Scan for the cell matching the given text and deliver its [X, Y] coordinate at center. 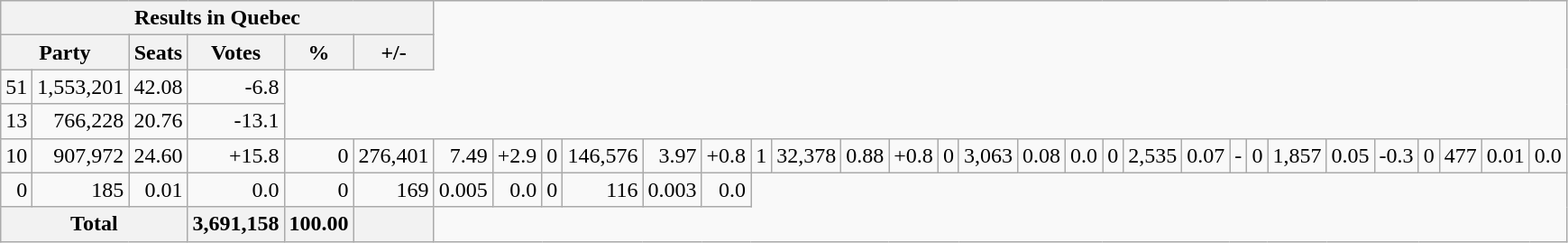
169 [393, 190]
7.49 [463, 155]
10 [16, 155]
Votes [236, 52]
+2.9 [518, 155]
766,228 [81, 121]
32,378 [806, 155]
3,063 [988, 155]
146,576 [602, 155]
-6.8 [236, 87]
- [1239, 155]
+/- [393, 52]
2,535 [1152, 155]
42.08 [159, 87]
0.07 [1206, 155]
0.003 [673, 190]
100.00 [319, 224]
1 [761, 155]
+15.8 [236, 155]
-0.3 [1396, 155]
1,857 [1297, 155]
51 [16, 87]
477 [1461, 155]
13 [16, 121]
Results in Quebec [217, 18]
3.97 [673, 155]
0.005 [463, 190]
1,553,201 [81, 87]
3,691,158 [236, 224]
116 [602, 190]
276,401 [393, 155]
Seats [159, 52]
Total [94, 224]
907,972 [81, 155]
-13.1 [236, 121]
24.60 [159, 155]
0.88 [866, 155]
% [319, 52]
20.76 [159, 121]
185 [81, 190]
0.08 [1042, 155]
0.05 [1351, 155]
Party [65, 52]
